For the text-containing cell, return its midpoint in (x, y) coordinate format. 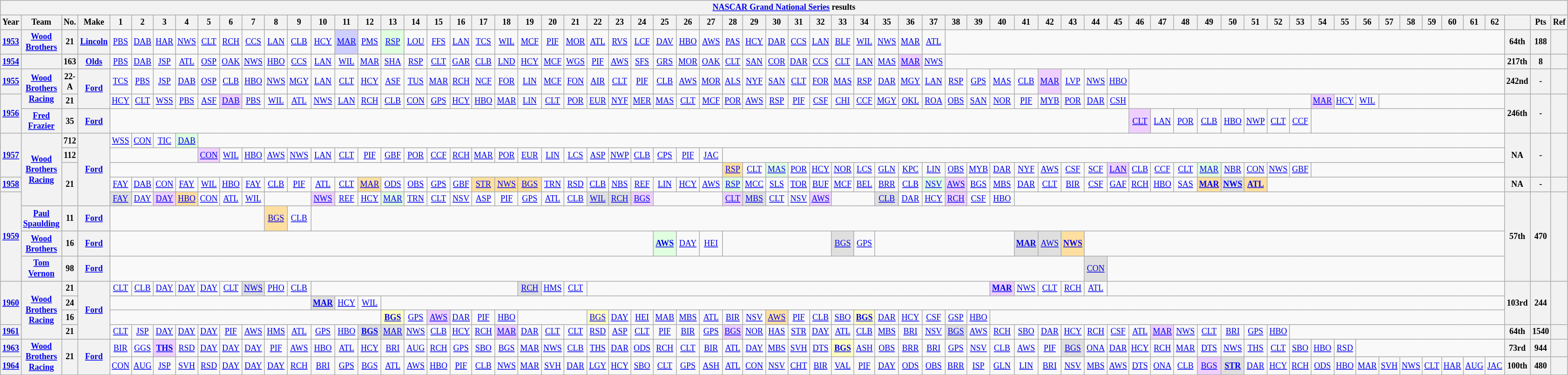
SLS (777, 184)
NBS (620, 184)
LGY (598, 366)
59 (1432, 22)
217th (1517, 61)
30 (777, 22)
51 (1256, 22)
28 (733, 22)
PHO (276, 288)
BLF (843, 42)
MAB (665, 318)
55 (1345, 22)
BEL (865, 184)
22 (598, 22)
WGS (575, 61)
57th (1517, 236)
46 (1140, 22)
56 (1367, 22)
1540 (1541, 332)
1959 (11, 236)
14 (415, 22)
27 (711, 22)
MCC (754, 184)
42 (1050, 22)
49 (1209, 22)
VAL (843, 366)
Paul Spaulding (41, 218)
62 (1494, 22)
19 (530, 22)
MER (642, 102)
SCF (1096, 170)
60 (1453, 22)
ALS (733, 82)
Ref (1559, 22)
NBR (1233, 170)
13 (393, 22)
GAR (461, 61)
TUS (415, 82)
53 (1300, 22)
HAS (777, 332)
CHI (843, 102)
50 (1233, 22)
48 (1185, 22)
CSH (1118, 102)
GSP (956, 318)
7 (253, 22)
244 (1541, 303)
GRS (665, 61)
OKL (911, 102)
Make (94, 22)
38 (956, 22)
LND (507, 61)
47 (1162, 22)
470 (1541, 236)
Lincoln (94, 42)
112 (70, 156)
BUF (820, 184)
1956 (11, 114)
103rd (1517, 303)
Pts (1541, 22)
CPS (665, 156)
246th (1517, 114)
PAS (733, 42)
54 (1323, 22)
NASCAR Grand National Series results (784, 7)
40 (1002, 22)
Tom Vernon (41, 269)
COR (777, 61)
163 (70, 61)
18 (507, 22)
45 (1118, 22)
5 (209, 22)
4 (187, 22)
23 (620, 22)
CHT (799, 366)
GGS (142, 348)
1954 (11, 61)
41 (1026, 22)
1964 (11, 366)
44 (1096, 22)
Team (41, 22)
73rd (1517, 348)
KPC (911, 170)
58 (1411, 22)
PMS (370, 42)
FFS (439, 42)
1963 (11, 348)
25 (665, 22)
TIC (165, 141)
TOR (799, 184)
57 (1389, 22)
712 (70, 141)
188 (1541, 42)
1958 (11, 184)
No. (70, 22)
FON (575, 82)
39 (979, 22)
6 (231, 22)
29 (754, 22)
1960 (11, 303)
33 (843, 22)
37 (934, 22)
GAF (1118, 184)
480 (1541, 366)
1953 (11, 42)
ROA (934, 102)
1961 (11, 332)
944 (1541, 348)
43 (1073, 22)
SAS (1185, 184)
ISP (979, 366)
10 (323, 22)
100th (1517, 366)
NCF (483, 82)
SHA (393, 61)
34 (865, 22)
22-A (70, 82)
DAV (665, 42)
9 (299, 22)
12 (370, 22)
36 (911, 22)
LVP (1073, 82)
98 (70, 269)
2 (142, 22)
26 (688, 22)
LCF (642, 42)
AIR (598, 82)
61 (1474, 22)
Olds (94, 61)
Fred Frazier (41, 121)
242nd (1517, 82)
17 (483, 22)
31 (799, 22)
1957 (11, 155)
1 (121, 22)
52 (1278, 22)
3 (165, 22)
20 (553, 22)
Year (11, 22)
SFS (642, 61)
1955 (11, 82)
15 (439, 22)
LOU (415, 42)
32 (820, 22)
RVS (620, 42)
